From the cell containing the given text, extract its center point as (x, y) coordinate. 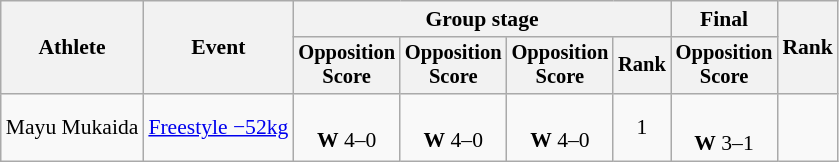
1 (642, 128)
W 3–1 (724, 128)
Group stage (482, 19)
Final (724, 19)
Mayu Mukaida (72, 128)
Event (218, 48)
Freestyle −52kg (218, 128)
Athlete (72, 48)
